Detect which cell encompasses the target text, then output its (X, Y) center coordinate. 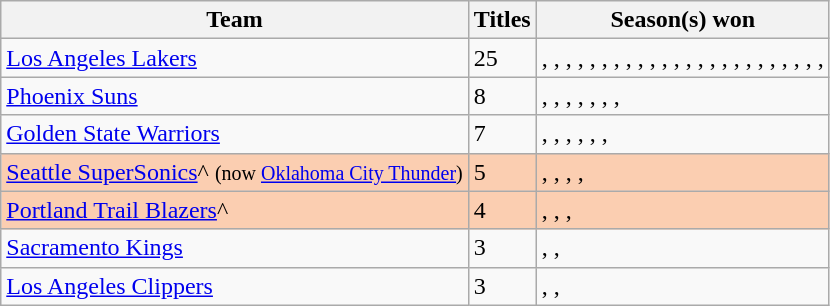
25 (502, 58)
Season(s) won (682, 20)
8 (502, 96)
, , , (682, 210)
Golden State Warriors (235, 134)
5 (502, 172)
, , , , , , (682, 134)
7 (502, 134)
Los Angeles Lakers (235, 58)
Sacramento Kings (235, 248)
4 (502, 210)
Phoenix Suns (235, 96)
Seattle SuperSonics^ (now Oklahoma City Thunder) (235, 172)
Los Angeles Clippers (235, 286)
Team (235, 20)
Portland Trail Blazers^ (235, 210)
, , , , , , , , , , , , , , , , , , , , , , , , (682, 58)
, , , , (682, 172)
, , , , , , , (682, 96)
Titles (502, 20)
